Extract the (X, Y) coordinate from the center of the cell holding the provided text.  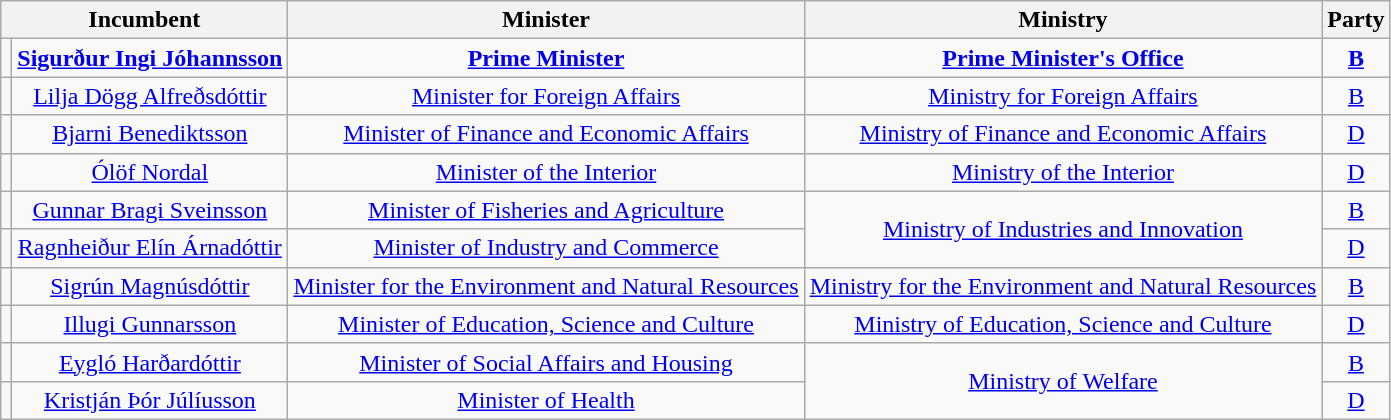
Party (1356, 20)
Bjarni Benediktsson (150, 134)
Minister for the Environment and Natural Resources (546, 286)
Incumbent (144, 20)
Minister of Fisheries and Agriculture (546, 210)
Ministry of Welfare (1063, 381)
Sigurður Ingi Jóhannsson (150, 58)
Ministry of Education, Science and Culture (1063, 324)
Ministry of the Interior (1063, 172)
Minister of Social Affairs and Housing (546, 362)
Ólöf Nordal (150, 172)
Minister of Education, Science and Culture (546, 324)
Illugi Gunnarsson (150, 324)
Kristján Þór Júlíusson (150, 400)
Ministry of Finance and Economic Affairs (1063, 134)
Minister (546, 20)
Ministry (1063, 20)
Minister of the Interior (546, 172)
Prime Minister's Office (1063, 58)
Ragnheiður Elín Árnadóttir (150, 248)
Ministry for the Environment and Natural Resources (1063, 286)
Minister of Health (546, 400)
Eygló Harðardóttir (150, 362)
Ministry of Industries and Innovation (1063, 229)
Ministry for Foreign Affairs (1063, 96)
Lilja Dögg Alfreðsdóttir (150, 96)
Minister for Foreign Affairs (546, 96)
Gunnar Bragi Sveinsson (150, 210)
Sigrún Magnúsdóttir (150, 286)
Minister of Finance and Economic Affairs (546, 134)
Minister of Industry and Commerce (546, 248)
Prime Minister (546, 58)
